Identify which cell holds the provided text, then report its (X, Y) central coordinate. 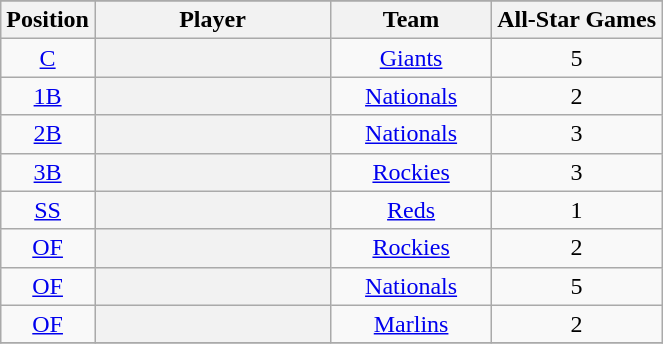
Player (212, 20)
3B (48, 172)
All-Star Games (577, 20)
Team (412, 20)
Position (48, 20)
1B (48, 96)
Reds (412, 210)
1 (577, 210)
Marlins (412, 324)
SS (48, 210)
2B (48, 134)
Giants (412, 58)
C (48, 58)
